Return the (X, Y) coordinate for the center point of the cell that contains the specified text.  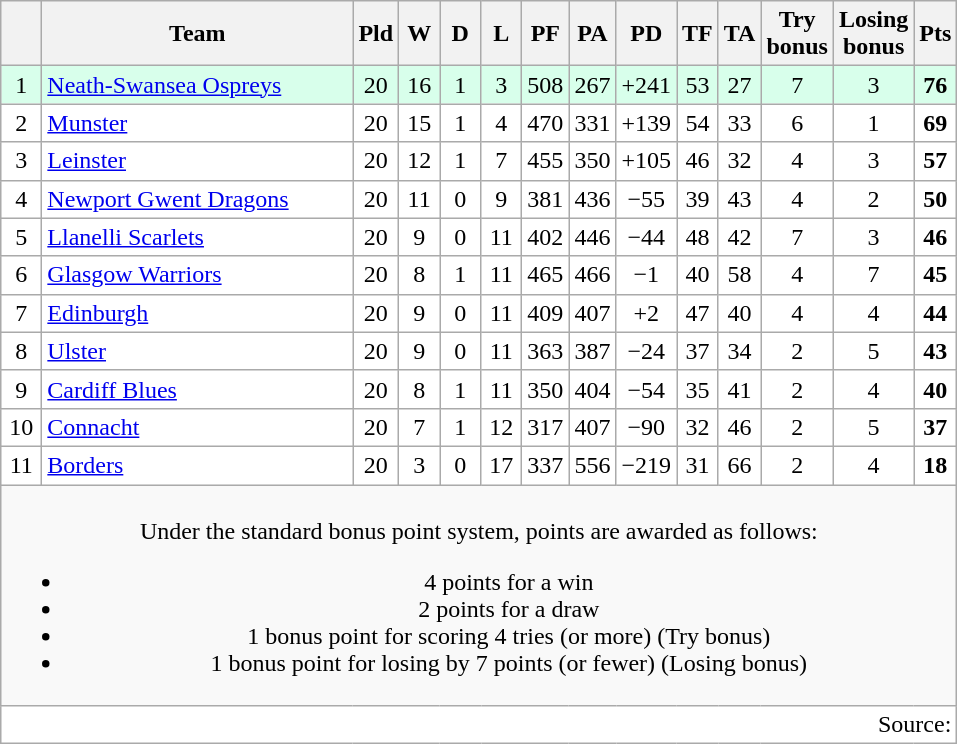
66 (740, 465)
PA (592, 34)
54 (698, 123)
337 (546, 465)
Neath-Swansea Ospreys (198, 85)
508 (546, 85)
69 (936, 123)
436 (592, 199)
TF (698, 34)
39 (698, 199)
455 (546, 161)
402 (546, 237)
44 (936, 313)
Leinster (198, 161)
+139 (646, 123)
50 (936, 199)
57 (936, 161)
−1 (646, 275)
−44 (646, 237)
Cardiff Blues (198, 389)
16 (420, 85)
L (502, 34)
PD (646, 34)
−219 (646, 465)
17 (502, 465)
Llanelli Scarlets (198, 237)
Connacht (198, 427)
−54 (646, 389)
31 (698, 465)
446 (592, 237)
76 (936, 85)
42 (740, 237)
−55 (646, 199)
Borders (198, 465)
317 (546, 427)
Ulster (198, 351)
27 (740, 85)
41 (740, 389)
48 (698, 237)
Losing bonus (873, 34)
58 (740, 275)
404 (592, 389)
331 (592, 123)
18 (936, 465)
409 (546, 313)
Newport Gwent Dragons (198, 199)
53 (698, 85)
W (420, 34)
387 (592, 351)
−90 (646, 427)
381 (546, 199)
D (460, 34)
15 (420, 123)
45 (936, 275)
PF (546, 34)
Pld (376, 34)
Team (198, 34)
Pts (936, 34)
267 (592, 85)
465 (546, 275)
363 (546, 351)
Glasgow Warriors (198, 275)
Source: (479, 725)
34 (740, 351)
466 (592, 275)
10 (22, 427)
470 (546, 123)
556 (592, 465)
−24 (646, 351)
47 (698, 313)
Munster (198, 123)
+2 (646, 313)
Edinburgh (198, 313)
Try bonus (797, 34)
TA (740, 34)
35 (698, 389)
33 (740, 123)
+105 (646, 161)
+241 (646, 85)
